Locate the cell with the specified text and output its (X, Y) center coordinate. 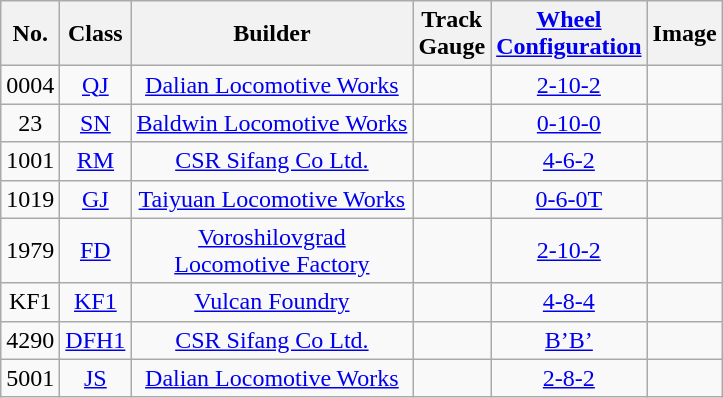
GJ (96, 199)
DFH1 (96, 340)
4-6-2 (569, 161)
Taiyuan Locomotive Works (272, 199)
Builder (272, 34)
Baldwin Locomotive Works (272, 123)
Track Gauge (452, 34)
5001 (30, 378)
JS (96, 378)
Class (96, 34)
VoroshilovgradLocomotive Factory (272, 250)
WheelConfiguration (569, 34)
0004 (30, 85)
SN (96, 123)
Image (684, 34)
Vulcan Foundry (272, 302)
RM (96, 161)
23 (30, 123)
4-8-4 (569, 302)
0-10-0 (569, 123)
1019 (30, 199)
1979 (30, 250)
4290 (30, 340)
FD (96, 250)
1001 (30, 161)
0-6-0T (569, 199)
B’B’ (569, 340)
QJ (96, 85)
2-8-2 (569, 378)
No. (30, 34)
